For the text-containing cell, return its midpoint in (X, Y) coordinate format. 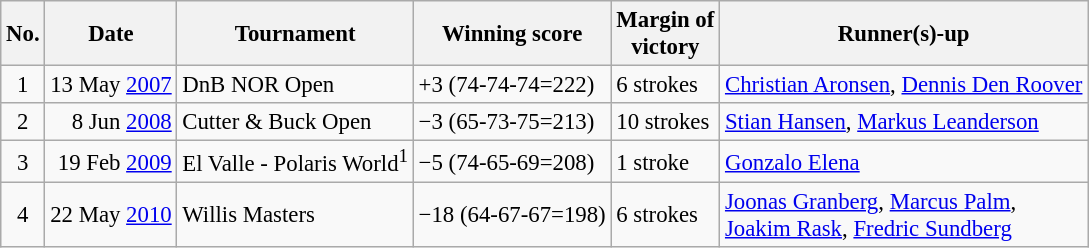
1 stroke (666, 162)
+3 (74-74-74=222) (512, 85)
−18 (64-67-67=198) (512, 216)
Date (111, 34)
El Valle - Polaris World1 (295, 162)
10 strokes (666, 122)
1 (23, 85)
8 Jun 2008 (111, 122)
Winning score (512, 34)
Gonzalo Elena (904, 162)
Cutter & Buck Open (295, 122)
4 (23, 216)
Margin ofvictory (666, 34)
−5 (74-65-69=208) (512, 162)
Joonas Granberg, Marcus Palm, Joakim Rask, Fredric Sundberg (904, 216)
Christian Aronsen, Dennis Den Roover (904, 85)
Runner(s)-up (904, 34)
−3 (65-73-75=213) (512, 122)
Willis Masters (295, 216)
3 (23, 162)
Tournament (295, 34)
22 May 2010 (111, 216)
Stian Hansen, Markus Leanderson (904, 122)
No. (23, 34)
2 (23, 122)
19 Feb 2009 (111, 162)
DnB NOR Open (295, 85)
13 May 2007 (111, 85)
